Pinpoint the cell where the given text exists, returning its (x, y) midpoint coordinate. 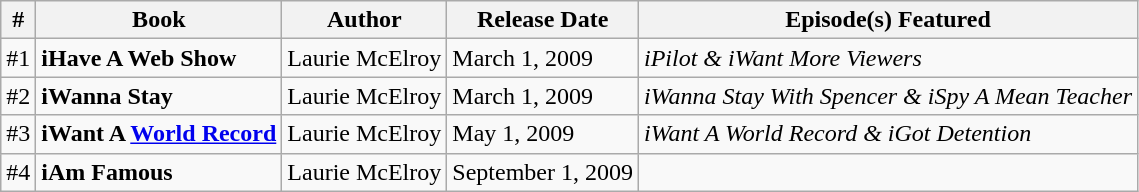
September 1, 2009 (543, 172)
iWant A World Record (159, 134)
May 1, 2009 (543, 134)
#3 (18, 134)
iWant A World Record & iGot Detention (888, 134)
iWanna Stay With Spencer & iSpy A Mean Teacher (888, 96)
Author (364, 20)
# (18, 20)
iWanna Stay (159, 96)
#4 (18, 172)
Book (159, 20)
Release Date (543, 20)
#1 (18, 58)
iHave A Web Show (159, 58)
iAm Famous (159, 172)
#2 (18, 96)
iPilot & iWant More Viewers (888, 58)
Episode(s) Featured (888, 20)
